Scan for the cell matching the given text and deliver its [X, Y] coordinate at center. 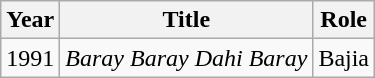
Year [30, 20]
1991 [30, 58]
Bajia [344, 58]
Role [344, 20]
Baray Baray Dahi Baray [186, 58]
Title [186, 20]
